Provide the (x, y) coordinate of the cell's center where the given text is located.  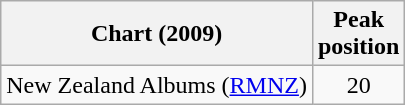
Peakposition (358, 34)
20 (358, 85)
New Zealand Albums (RMNZ) (157, 85)
Chart (2009) (157, 34)
